Capture the cell that displays the provided text and extract its [X, Y] central coordinate. 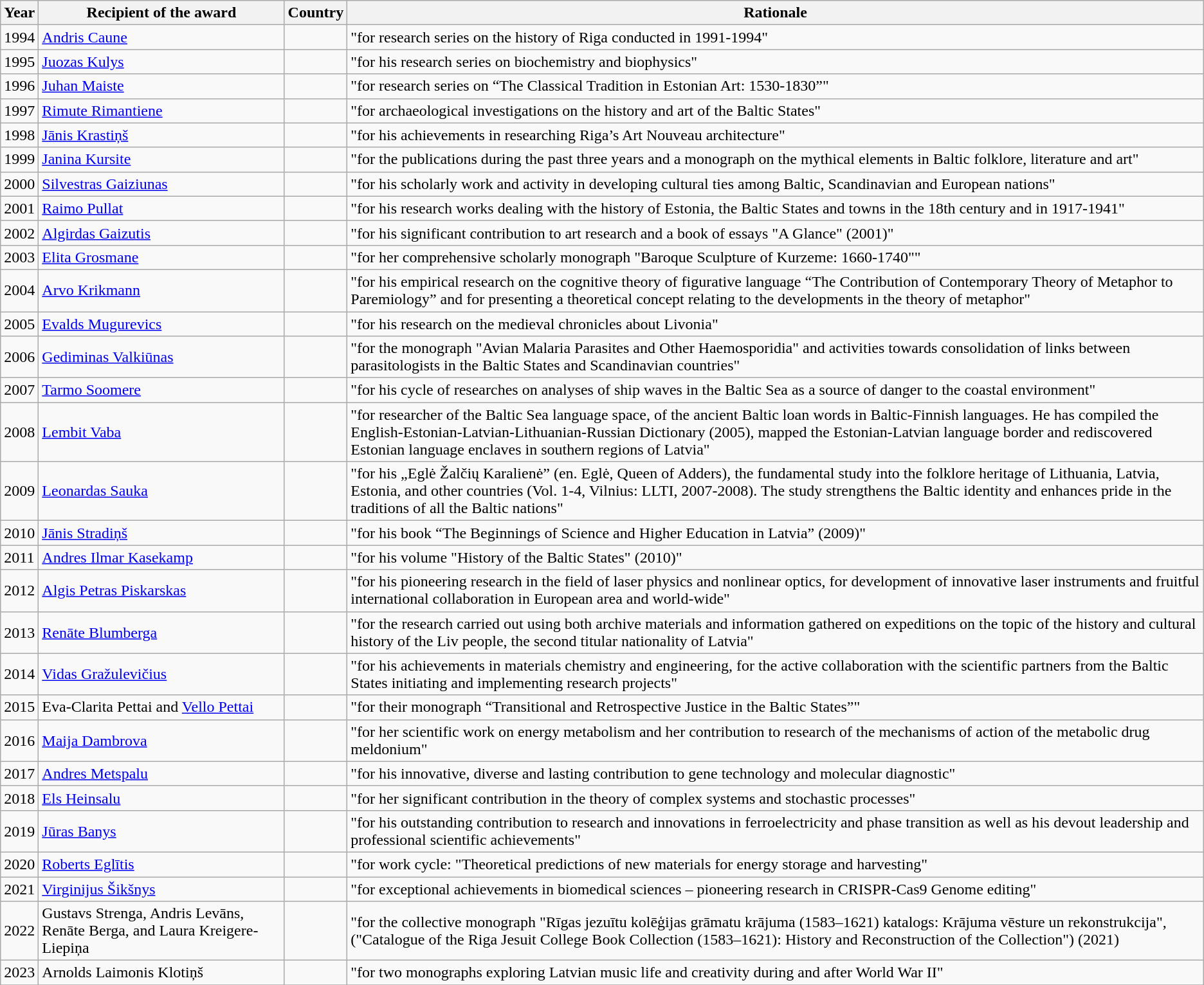
Evalds Mugurevics [161, 323]
2000 [19, 184]
2013 [19, 633]
2001 [19, 208]
1997 [19, 111]
Leonardas Sauka [161, 491]
Andres Metspalu [161, 773]
"for his achievements in researching Riga’s Art Nouveau architecture" [776, 135]
Raimo Pullat [161, 208]
Silvestras Gaiziunas [161, 184]
1995 [19, 62]
"for his book “The Beginnings of Science and Higher Education in Latvia” (2009)" [776, 533]
1996 [19, 86]
2009 [19, 491]
Arnolds Laimonis Klotiņš [161, 973]
2005 [19, 323]
2018 [19, 798]
2017 [19, 773]
Eva-Clarita Pettai and Vello Pettai [161, 707]
"for his significant contribution to art research and a book of essays "A Glance" (2001)" [776, 233]
Algis Petras Piskarskas [161, 590]
Juhan Maiste [161, 86]
2021 [19, 889]
"for work cycle: "Theoretical predictions of new materials for energy storage and harvesting" [776, 864]
2019 [19, 831]
"for his innovative, diverse and lasting contribution to gene technology and molecular diagnostic" [776, 773]
Year [19, 13]
2007 [19, 390]
"for her comprehensive scholarly monograph "Baroque Sculpture of Kurzeme: 1660-1740"" [776, 257]
Andres Ilmar Kasekamp [161, 557]
"for his cycle of researches on analyses of ship waves in the Baltic Sea as a source of danger to the coastal environment" [776, 390]
2004 [19, 291]
1999 [19, 159]
Maija Dambrova [161, 741]
Vidas Gražulevičius [161, 674]
Gustavs Strenga, Andris Levāns, Renāte Berga, and Laura Kreigere-Liepiņa [161, 931]
Country [316, 13]
Roberts Eglītis [161, 864]
Gediminas Valkiūnas [161, 357]
Arvo Krikmann [161, 291]
"for his research works dealing with the history of Estonia, the Baltic States and towns in the 18th century and in 1917-1941" [776, 208]
2015 [19, 707]
Rimute Rimantiene [161, 111]
"for research series on “The Classical Tradition in Estonian Art: 1530-1830”" [776, 86]
2022 [19, 931]
"for exceptional achievements in biomedical sciences – pioneering research in CRISPR-Cas9 Genome editing" [776, 889]
1998 [19, 135]
1994 [19, 37]
2010 [19, 533]
Tarmo Soomere [161, 390]
"for their monograph “Transitional and Retrospective Justice in the Baltic States”" [776, 707]
"for two monographs exploring Latvian music life and creativity during and after World War II" [776, 973]
"for archaeological investigations on the history and art of the Baltic States" [776, 111]
Rationale [776, 13]
Lembit Vaba [161, 432]
"for his scholarly work and activity in developing cultural ties among Baltic, Scandinavian and European nations" [776, 184]
Virginijus Šikšnys [161, 889]
2020 [19, 864]
2023 [19, 973]
Algirdas Gaizutis [161, 233]
"for her significant contribution in the theory of complex systems and stochastic processes" [776, 798]
Juozas Kulys [161, 62]
"for research series on the history of Riga conducted in 1991-1994" [776, 37]
Elita Grosmane [161, 257]
"for his research on the medieval chronicles about Livonia" [776, 323]
2012 [19, 590]
"for his research series on biochemistry and biophysics" [776, 62]
Janina Kursite [161, 159]
Jūras Banys [161, 831]
Jānis Krastiņš [161, 135]
2011 [19, 557]
Recipient of the award [161, 13]
"for her scientific work on energy metabolism and her contribution to research of the mechanisms of action of the metabolic drug meldonium" [776, 741]
Renāte Blumberga [161, 633]
2006 [19, 357]
2016 [19, 741]
"for the publications during the past three years and a monograph on the mythical elements in Baltic folklore, literature and art" [776, 159]
Els Heinsalu [161, 798]
2008 [19, 432]
2003 [19, 257]
"for his volume "History of the Baltic States" (2010)" [776, 557]
Andris Caune [161, 37]
Jānis Stradiņš [161, 533]
2014 [19, 674]
2002 [19, 233]
